Scan for the cell matching the given text and deliver its (X, Y) coordinate at center. 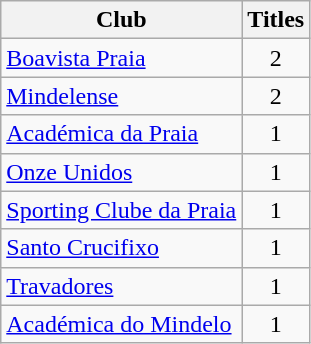
Académica do Mindelo (122, 324)
Onze Unidos (122, 172)
Académica da Praia (122, 134)
Travadores (122, 286)
Mindelense (122, 96)
Boavista Praia (122, 58)
Santo Crucifixo (122, 248)
Club (122, 20)
Sporting Clube da Praia (122, 210)
Titles (276, 20)
